Search for the cell housing the specified text and yield its (x, y) center coordinate. 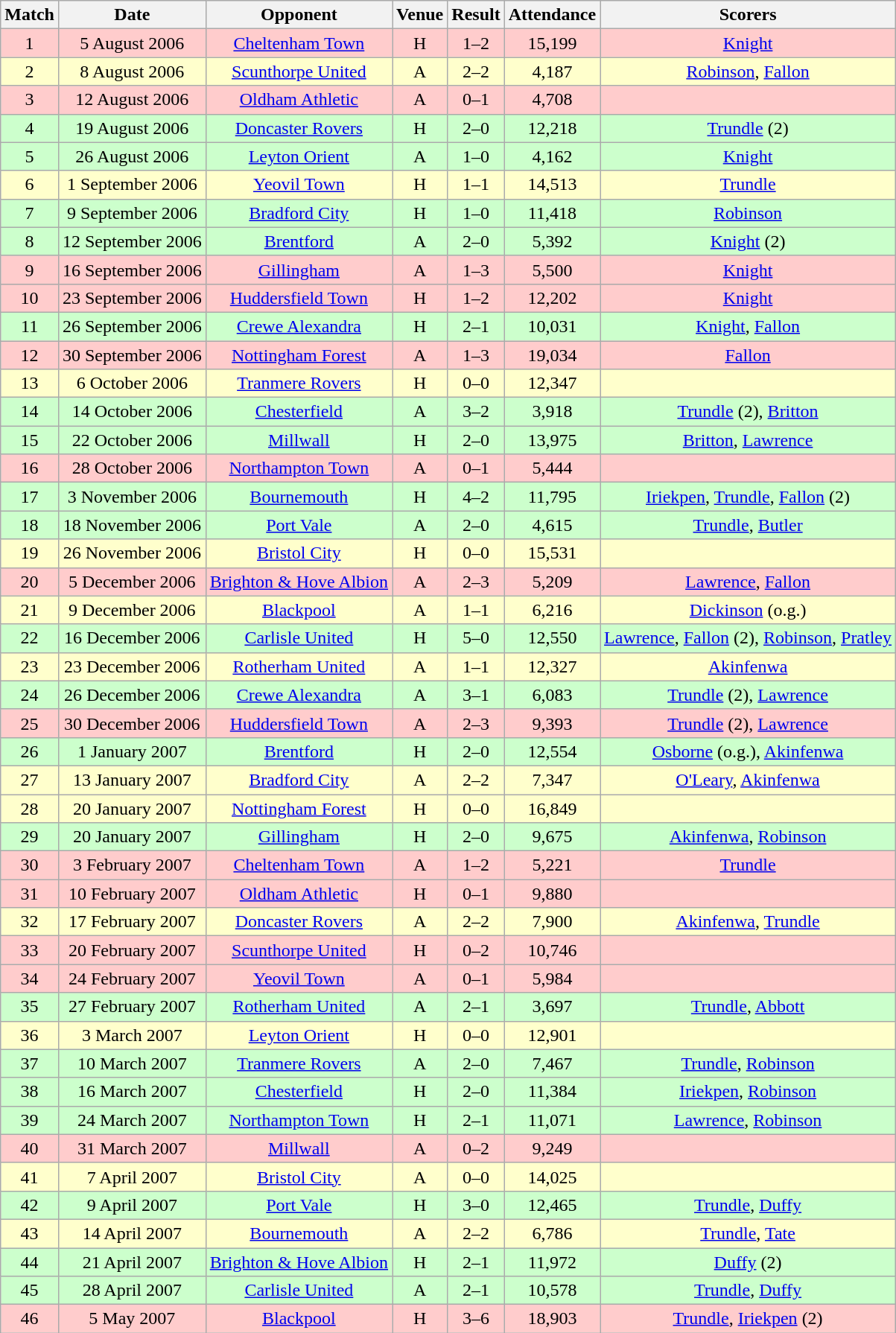
3–6 (476, 1319)
10,578 (552, 1291)
26 September 2006 (132, 326)
12,202 (552, 298)
11,795 (552, 497)
5 May 2007 (132, 1319)
5,500 (552, 270)
Venue (420, 15)
23 December 2006 (132, 666)
2 (30, 71)
4–2 (476, 497)
32 (30, 922)
39 (30, 1120)
23 (30, 666)
5,209 (552, 582)
10,031 (552, 326)
Trundle (2) (748, 128)
9 (30, 270)
Robinson (748, 213)
Iriekpen, Robinson (748, 1092)
7,900 (552, 922)
Trundle (2), Britton (748, 412)
16 September 2006 (132, 270)
17 February 2007 (132, 922)
34 (30, 979)
Trundle, Iriekpen (2) (748, 1319)
21 April 2007 (132, 1262)
18 November 2006 (132, 525)
4,708 (552, 100)
14,025 (552, 1177)
O'Leary, Akinfenwa (748, 780)
Knight (2) (748, 241)
13,975 (552, 440)
5,392 (552, 241)
Attendance (552, 15)
24 February 2007 (132, 979)
Knight, Fallon (748, 326)
16 March 2007 (132, 1092)
16 (30, 468)
12,901 (552, 1035)
11,972 (552, 1262)
42 (30, 1205)
40 (30, 1148)
10 February 2007 (132, 894)
Dickinson (o.g.) (748, 610)
12,218 (552, 128)
23 September 2006 (132, 298)
5,984 (552, 979)
Britton, Lawrence (748, 440)
14,513 (552, 185)
26 November 2006 (132, 553)
14 October 2006 (132, 412)
3,697 (552, 1007)
44 (30, 1262)
3 March 2007 (132, 1035)
4,162 (552, 156)
11,384 (552, 1092)
11 (30, 326)
6 (30, 185)
5 August 2006 (132, 43)
12,554 (552, 751)
Akinfenwa (748, 666)
5,444 (552, 468)
38 (30, 1092)
20 (30, 582)
28 October 2006 (132, 468)
13 January 2007 (132, 780)
12 (30, 355)
Match (30, 15)
3 (30, 100)
Akinfenwa, Robinson (748, 837)
Iriekpen, Trundle, Fallon (2) (748, 497)
7 April 2007 (132, 1177)
6,786 (552, 1233)
Akinfenwa, Trundle (748, 922)
7,347 (552, 780)
26 (30, 751)
9 April 2007 (132, 1205)
24 March 2007 (132, 1120)
20 February 2007 (132, 950)
6 October 2006 (132, 384)
1 January 2007 (132, 751)
19 (30, 553)
28 April 2007 (132, 1291)
29 (30, 837)
5 December 2006 (132, 582)
10 (30, 298)
31 March 2007 (132, 1148)
12,465 (552, 1205)
Trundle, Butler (748, 525)
Trundle, Robinson (748, 1063)
5,221 (552, 865)
26 December 2006 (132, 695)
30 December 2006 (132, 723)
12,550 (552, 638)
9,249 (552, 1148)
15,199 (552, 43)
3–2 (476, 412)
5 (30, 156)
9,393 (552, 723)
14 April 2007 (132, 1233)
5–0 (476, 638)
7,467 (552, 1063)
1 (30, 43)
35 (30, 1007)
3,918 (552, 412)
Lawrence, Robinson (748, 1120)
19,034 (552, 355)
3–1 (476, 695)
30 (30, 865)
Lawrence, Fallon (748, 582)
6,083 (552, 695)
19 August 2006 (132, 128)
10 March 2007 (132, 1063)
Opponent (299, 15)
9,675 (552, 837)
25 (30, 723)
Robinson, Fallon (748, 71)
4,615 (552, 525)
27 February 2007 (132, 1007)
15,531 (552, 553)
18 (30, 525)
41 (30, 1177)
9 September 2006 (132, 213)
13 (30, 384)
12,347 (552, 384)
Duffy (2) (748, 1262)
1 September 2006 (132, 185)
Trundle, Tate (748, 1233)
43 (30, 1233)
26 August 2006 (132, 156)
Trundle, Abbott (748, 1007)
6,216 (552, 610)
7 (30, 213)
24 (30, 695)
Osborne (o.g.), Akinfenwa (748, 751)
22 October 2006 (132, 440)
9 December 2006 (132, 610)
3 February 2007 (132, 865)
3–0 (476, 1205)
12 August 2006 (132, 100)
31 (30, 894)
Lawrence, Fallon (2), Robinson, Pratley (748, 638)
14 (30, 412)
16,849 (552, 808)
37 (30, 1063)
Date (132, 15)
8 August 2006 (132, 71)
17 (30, 497)
33 (30, 950)
28 (30, 808)
18,903 (552, 1319)
27 (30, 780)
16 December 2006 (132, 638)
12,327 (552, 666)
4,187 (552, 71)
15 (30, 440)
10,746 (552, 950)
36 (30, 1035)
45 (30, 1291)
12 September 2006 (132, 241)
3 November 2006 (132, 497)
Scorers (748, 15)
30 September 2006 (132, 355)
11,418 (552, 213)
21 (30, 610)
11,071 (552, 1120)
8 (30, 241)
Result (476, 15)
9,880 (552, 894)
22 (30, 638)
Fallon (748, 355)
46 (30, 1319)
4 (30, 128)
